Locate the cell with the specified text and output its (X, Y) center coordinate. 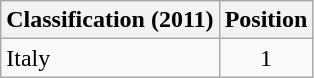
1 (266, 58)
Position (266, 20)
Classification (2011) (110, 20)
Italy (110, 58)
